Detect which cell encompasses the target text, then output its [X, Y] center coordinate. 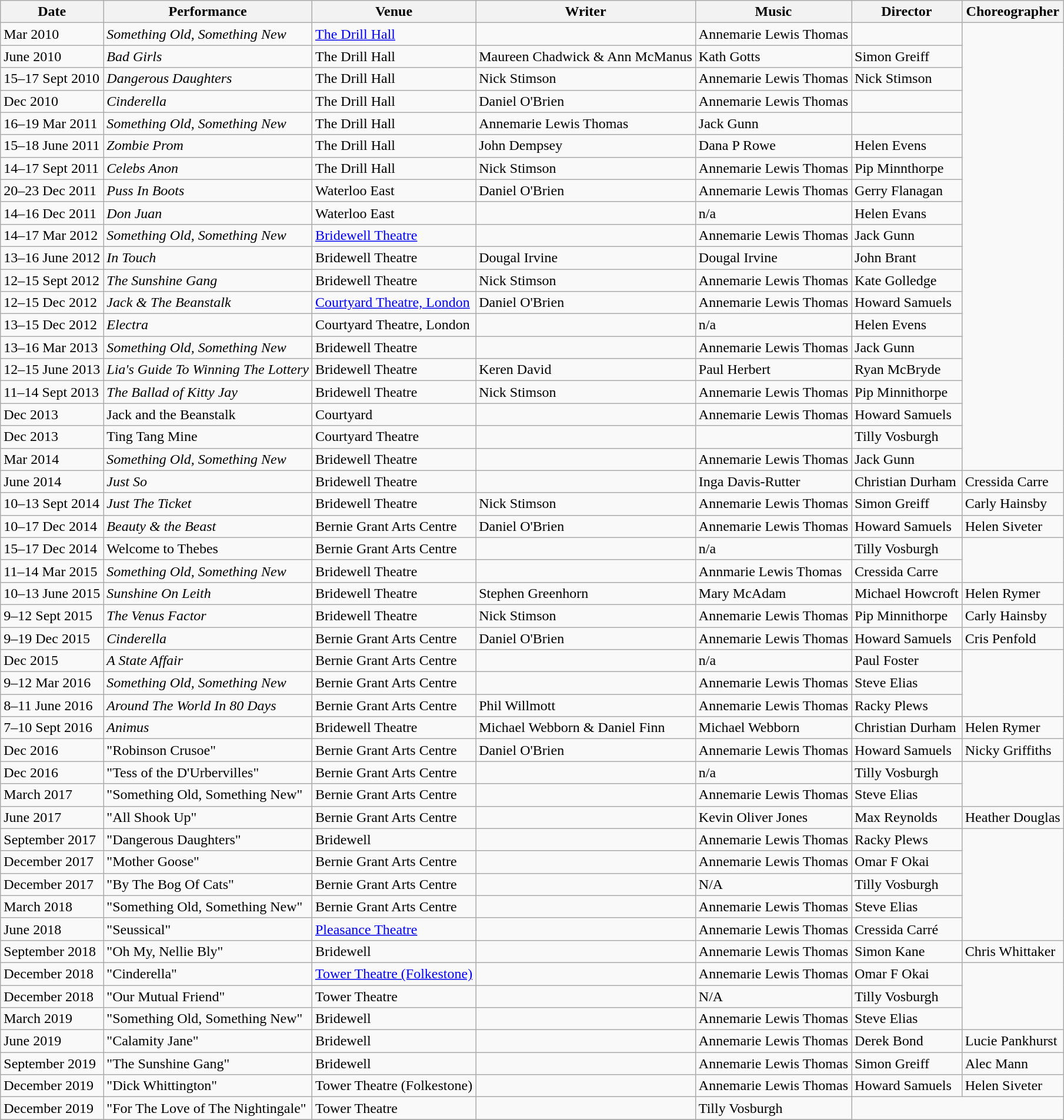
Choreographer [1013, 12]
Courtyard [393, 414]
Kevin Oliver Jones [773, 817]
Performance [208, 12]
"By The Bog Of Cats" [208, 884]
Keren David [586, 370]
Mary McAdam [773, 593]
15–17 Sept 2010 [52, 79]
"Calamity Jane" [208, 1041]
Dec 2010 [52, 101]
Venue [393, 12]
Mar 2010 [52, 34]
8–11 June 2016 [52, 706]
September 2018 [52, 951]
14–17 Sept 2011 [52, 168]
Just So [208, 482]
14–17 Mar 2012 [52, 235]
16–19 Mar 2011 [52, 123]
Nicky Griffiths [1013, 750]
Around The World In 80 Days [208, 706]
The Sunshine Gang [208, 280]
June 2018 [52, 929]
Jack and the Beanstalk [208, 414]
15–17 Dec 2014 [52, 549]
Cressida Carré [907, 929]
9–19 Dec 2015 [52, 638]
10–13 June 2015 [52, 593]
September 2017 [52, 840]
Gerry Flanagan [907, 190]
Sunshine On Leith [208, 593]
Date [52, 12]
Ting Tang Mine [208, 437]
"Dangerous Daughters" [208, 840]
15–18 June 2011 [52, 146]
Mar 2014 [52, 459]
The Venus Factor [208, 616]
Lucie Pankhurst [1013, 1041]
"For The Love of The Nightingale" [208, 1108]
Dec 2015 [52, 661]
Heather Douglas [1013, 817]
Ryan McBryde [907, 370]
9–12 Sept 2015 [52, 616]
Beauty & the Beast [208, 526]
June 2014 [52, 482]
"Seussical" [208, 929]
13–16 June 2012 [52, 258]
Helen Evans [907, 213]
Stephen Greenhorn [586, 593]
"Cinderella" [208, 974]
Lia's Guide To Winning The Lottery [208, 370]
"All Shook Up" [208, 817]
13–15 Dec 2012 [52, 325]
Jack & The Beanstalk [208, 303]
Bad Girls [208, 56]
"Oh My, Nellie Bly" [208, 951]
"Dick Whittington" [208, 1086]
10–13 Sept 2014 [52, 504]
Animus [208, 728]
Electra [208, 325]
The Ballad of Kitty Jay [208, 392]
Chris Whittaker [1013, 951]
Kate Golledge [907, 280]
13–16 Mar 2013 [52, 347]
Puss In Boots [208, 190]
Michael Howcroft [907, 593]
Welcome to Thebes [208, 549]
Don Juan [208, 213]
"The Sunshine Gang" [208, 1064]
June 2019 [52, 1041]
"Robinson Crusoe" [208, 750]
Annmarie Lewis Thomas [773, 571]
In Touch [208, 258]
"Mother Goose" [208, 862]
Phil Willmott [586, 706]
"Tess of the D'Urbervilles" [208, 773]
7–10 Sept 2016 [52, 728]
Michael Webborn [773, 728]
Writer [586, 12]
June 2010 [52, 56]
Michael Webborn & Daniel Finn [586, 728]
Dana P Rowe [773, 146]
"Our Mutual Friend" [208, 997]
11–14 Sept 2013 [52, 392]
Zombie Prom [208, 146]
John Dempsey [586, 146]
Inga Davis-Rutter [773, 482]
Paul Foster [907, 661]
March 2019 [52, 1019]
Max Reynolds [907, 817]
Music [773, 12]
March 2018 [52, 907]
Pip Minnthorpe [907, 168]
12–15 Dec 2012 [52, 303]
9–12 Mar 2016 [52, 683]
Celebs Anon [208, 168]
A State Affair [208, 661]
Dangerous Daughters [208, 79]
Maureen Chadwick & Ann McManus [586, 56]
Alec Mann [1013, 1064]
20–23 Dec 2011 [52, 190]
Just The Ticket [208, 504]
Derek Bond [907, 1041]
12–15 June 2013 [52, 370]
Courtyard Theatre [393, 437]
September 2019 [52, 1064]
Director [907, 12]
11–14 Mar 2015 [52, 571]
14–16 Dec 2011 [52, 213]
Pleasance Theatre [393, 929]
March 2017 [52, 795]
June 2017 [52, 817]
10–17 Dec 2014 [52, 526]
12–15 Sept 2012 [52, 280]
Simon Kane [907, 951]
Kath Gotts [773, 56]
John Brant [907, 258]
Paul Herbert [773, 370]
Cris Penfold [1013, 638]
